Pinpoint the cell where the given text exists, returning its (X, Y) midpoint coordinate. 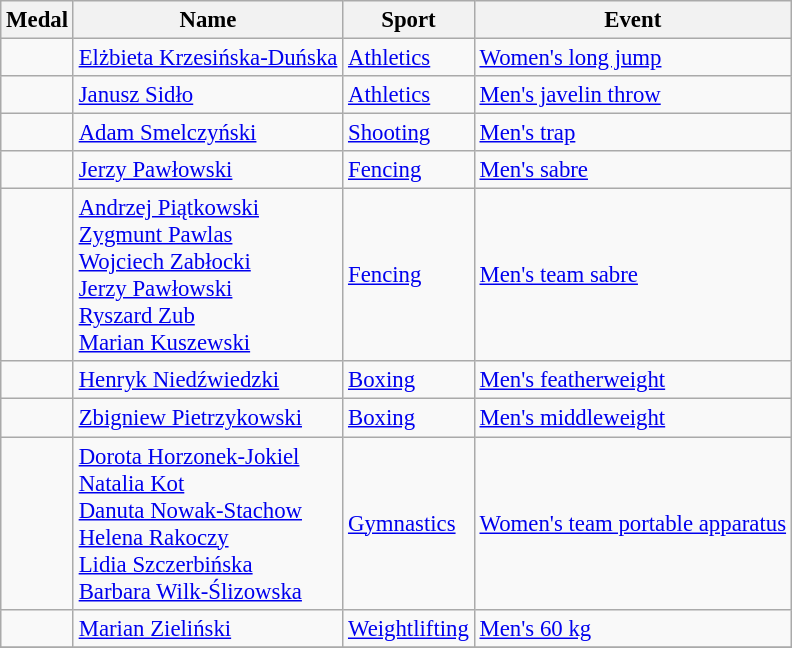
Men's sabre (632, 170)
Men's javelin throw (632, 95)
Medal (38, 20)
Marian Zieliński (208, 628)
Elżbieta Krzesińska-Duńska (208, 58)
Men's featherweight (632, 381)
Weightlifting (409, 628)
Women's team portable apparatus (632, 524)
Shooting (409, 133)
Dorota Horzonek-JokielNatalia KotDanuta Nowak-StachowHelena RakoczyLidia SzczerbińskaBarbara Wilk-Ślizowska (208, 524)
Men's middleweight (632, 418)
Zbigniew Pietrzykowski (208, 418)
Women's long jump (632, 58)
Adam Smelczyński (208, 133)
Name (208, 20)
Jerzy Pawłowski (208, 170)
Men's trap (632, 133)
Men's team sabre (632, 276)
Men's 60 kg (632, 628)
Gymnastics (409, 524)
Henryk Niedźwiedzki (208, 381)
Event (632, 20)
Janusz Sidło (208, 95)
Sport (409, 20)
Andrzej PiątkowskiZygmunt PawlasWojciech ZabłockiJerzy PawłowskiRyszard ZubMarian Kuszewski (208, 276)
